Find where the given text appears and provide that cell's center as (x, y) coordinate. 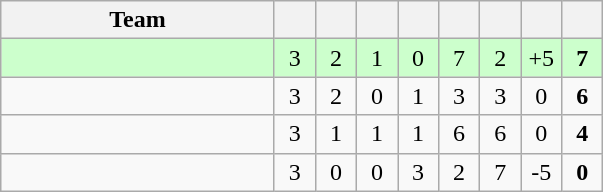
+5 (542, 58)
4 (582, 134)
-5 (542, 172)
Team (138, 20)
